Return [X, Y] of the center of cell containing provided text 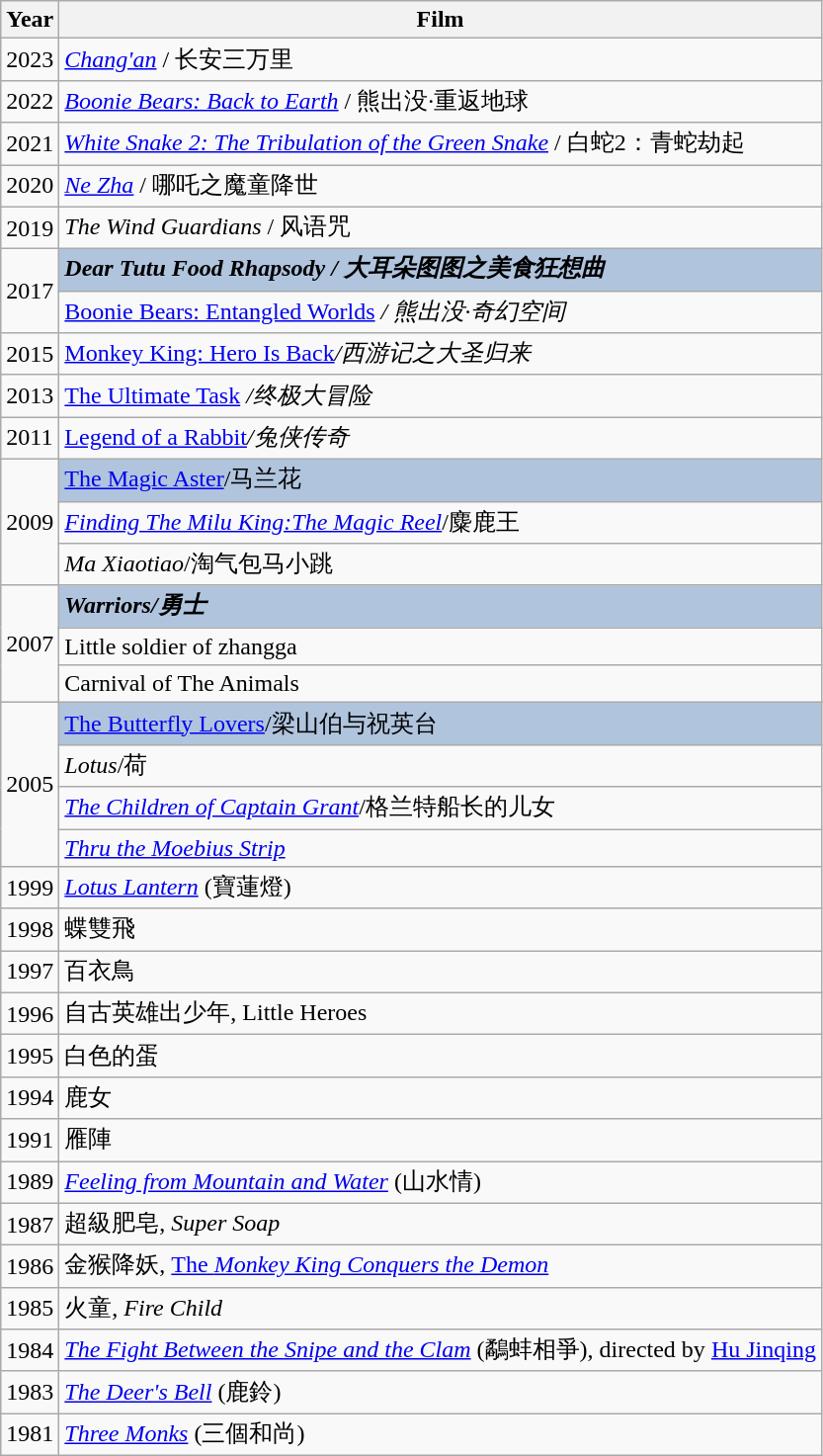
白色的蛋 [441, 1056]
2022 [30, 101]
2015 [30, 354]
The Children of Captain Grant/格兰特船长的儿女 [441, 809]
Lotus/荷 [441, 765]
1981 [30, 1435]
2009 [30, 522]
The Wind Guardians / 风语咒 [441, 227]
2019 [30, 227]
Warriors/勇士 [441, 607]
百衣鳥 [441, 973]
Thru the Moebius Strip [441, 847]
1999 [30, 888]
The Ultimate Task /终极大冒险 [441, 395]
金猴降妖, The Monkey King Conquers the Demon [441, 1267]
Monkey King: Hero Is Back/西游记之大圣归来 [441, 354]
Film [441, 20]
自古英雄出少年, Little Heroes [441, 1014]
2011 [30, 439]
1987 [30, 1224]
Carnival of The Animals [441, 684]
鹿女 [441, 1097]
Boonie Bears: Entangled Worlds / 熊出没·奇幻空间 [441, 312]
1984 [30, 1350]
Lotus Lantern (寶蓮燈) [441, 888]
雁陣 [441, 1141]
The Deer's Bell (鹿鈴) [441, 1392]
2007 [30, 644]
1983 [30, 1392]
1996 [30, 1014]
Ne Zha / 哪吒之魔童降世 [441, 186]
Legend of a Rabbit/兔侠传奇 [441, 439]
Little soldier of zhangga [441, 646]
蝶雙飛 [441, 929]
White Snake 2: The Tribulation of the Green Snake / 白蛇2：青蛇劫起 [441, 144]
1998 [30, 929]
Three Monks (三個和尚) [441, 1435]
The Fight Between the Snipe and the Clam (鷸蚌相爭), directed by Hu Jinqing [441, 1350]
2020 [30, 186]
Ma Xiaotiao/淘气包马小跳 [441, 565]
2021 [30, 144]
2017 [30, 291]
火童, Fire Child [441, 1309]
1995 [30, 1056]
1994 [30, 1097]
Dear Tutu Food Rhapsody / 大耳朵图图之美食狂想曲 [441, 271]
1997 [30, 973]
2005 [30, 785]
超級肥皂, Super Soap [441, 1224]
Feeling from Mountain and Water (山水情) [441, 1182]
Boonie Bears: Back to Earth / 熊出没·重返地球 [441, 101]
The Magic Aster/马兰花 [441, 480]
1991 [30, 1141]
2023 [30, 59]
1985 [30, 1309]
Chang'an / 长安三万里 [441, 59]
1989 [30, 1182]
Year [30, 20]
2013 [30, 395]
Finding The Milu King:The Magic Reel/麋鹿王 [441, 522]
The Butterfly Lovers/梁山伯与祝英台 [441, 724]
1986 [30, 1267]
